Find where the given text appears and provide that cell's center as (x, y) coordinate. 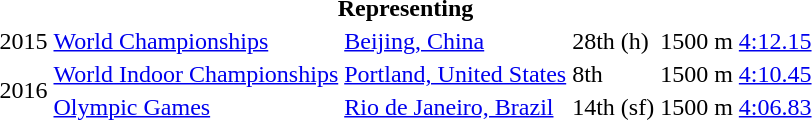
8th (614, 74)
World Championships (196, 41)
28th (h) (614, 41)
World Indoor Championships (196, 74)
Beijing, China (456, 41)
Portland, United States (456, 74)
